Find where the given text appears and provide that cell's center as [X, Y] coordinate. 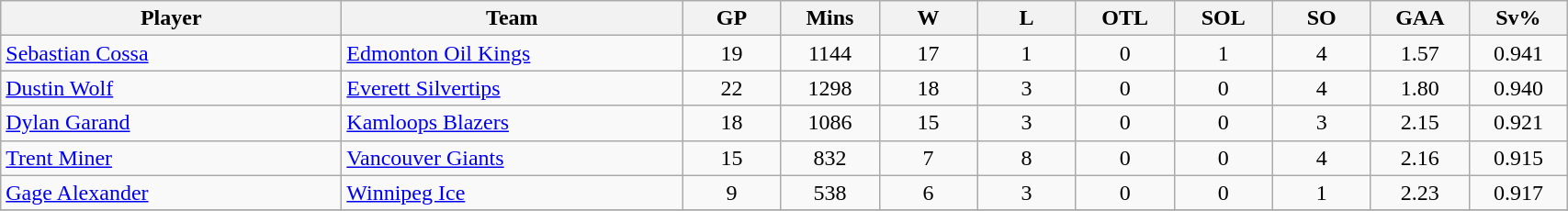
Trent Miner [171, 158]
Everett Silvertips [513, 88]
Mins [830, 18]
832 [830, 158]
1.57 [1420, 53]
17 [928, 53]
W [928, 18]
0.917 [1517, 193]
9 [731, 193]
Kamloops Blazers [513, 123]
Edmonton Oil Kings [513, 53]
Team [513, 18]
GAA [1420, 18]
2.16 [1420, 158]
8 [1027, 158]
2.15 [1420, 123]
0.941 [1517, 53]
Sebastian Cossa [171, 53]
Dustin Wolf [171, 88]
Vancouver Giants [513, 158]
Player [171, 18]
OTL [1124, 18]
538 [830, 193]
7 [928, 158]
0.940 [1517, 88]
Dylan Garand [171, 123]
22 [731, 88]
Winnipeg Ice [513, 193]
Sv% [1517, 18]
1.80 [1420, 88]
19 [731, 53]
0.921 [1517, 123]
SO [1321, 18]
L [1027, 18]
1298 [830, 88]
6 [928, 193]
Gage Alexander [171, 193]
1144 [830, 53]
0.915 [1517, 158]
SOL [1224, 18]
GP [731, 18]
2.23 [1420, 193]
1086 [830, 123]
